Provide the (X, Y) coordinate of the cell's center where the given text is located.  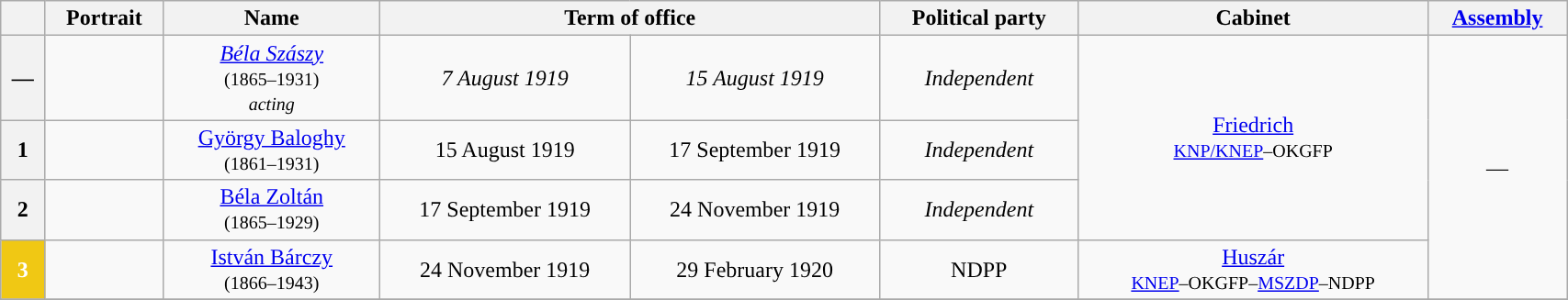
29 February 1920 (755, 270)
Cabinet (1253, 18)
Béla Zoltán(1865–1929) (272, 209)
Béla Szászy(1865–1931)acting (272, 78)
Portrait (105, 18)
7 August 1919 (505, 78)
1 (23, 150)
István Bárczy(1866–1943) (272, 270)
FriedrichKNP/KNEP–OKGFP (1253, 138)
Assembly (1497, 18)
György Baloghy(1861–1931) (272, 150)
HuszárKNEP–OKGFP–MSZDP–NDPP (1253, 270)
Political party (979, 18)
Term of office (630, 18)
Name (272, 18)
NDPP (979, 270)
2 (23, 209)
3 (23, 270)
